Identify which cell holds the provided text, then report its [x, y] central coordinate. 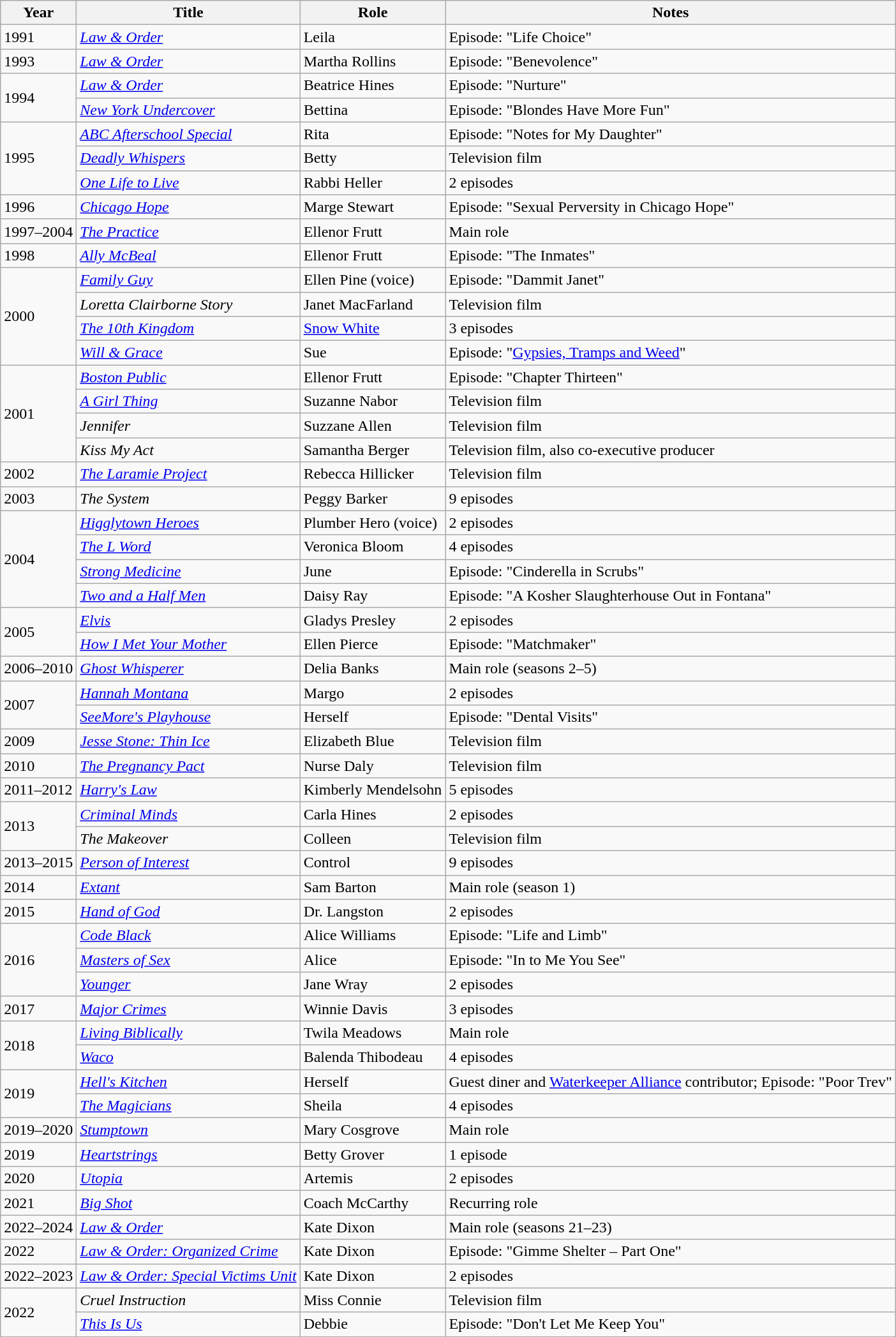
Rabbi Heller [373, 183]
Coach McCarthy [373, 1203]
2004 [38, 559]
New York Undercover [188, 110]
Episode: "Life Choice" [670, 37]
Colleen [373, 839]
Suzanne Nabor [373, 401]
Big Shot [188, 1203]
Episode: "In to Me You See" [670, 960]
Episode: "Nurture" [670, 86]
June [373, 571]
2010 [38, 766]
Guest diner and Waterkeeper Alliance contributor; Episode: "Poor Trev" [670, 1082]
2020 [38, 1179]
2001 [38, 414]
Person of Interest [188, 863]
Daisy Ray [373, 595]
Suzzane Allen [373, 426]
Deadly Whispers [188, 158]
Utopia [188, 1179]
Episode: "Dammit Janet" [670, 280]
Code Black [188, 936]
Kimberly Mendelsohn [373, 790]
Episode: "Sexual Perversity in Chicago Hope" [670, 207]
2014 [38, 887]
Debbie [373, 1324]
Sue [373, 353]
2007 [38, 705]
Episode: "Benevolence" [670, 61]
Episode: "Cinderella in Scrubs" [670, 571]
Beatrice Hines [373, 86]
2011–2012 [38, 790]
The Magicians [188, 1106]
2022–2024 [38, 1227]
Harry's Law [188, 790]
2000 [38, 316]
Episode: "Dental Visits" [670, 717]
A Girl Thing [188, 401]
1995 [38, 158]
Sam Barton [373, 887]
Title [188, 13]
Peggy Barker [373, 498]
Episode: "Life and Limb" [670, 936]
The L Word [188, 547]
Dr. Langston [373, 911]
Artemis [373, 1179]
1998 [38, 255]
Episode: "Gypsies, Tramps and Weed" [670, 353]
Rebecca Hillicker [373, 474]
Episode: "The Inmates" [670, 255]
Winnie Davis [373, 1008]
Jesse Stone: Thin Ice [188, 742]
Delia Banks [373, 668]
Recurring role [670, 1203]
2013 [38, 826]
Jane Wray [373, 984]
Plumber Hero (voice) [373, 523]
Ghost Whisperer [188, 668]
Alice [373, 960]
1994 [38, 98]
2013–2015 [38, 863]
One Life to Live [188, 183]
Balenda Thibodeau [373, 1057]
This Is Us [188, 1324]
Law & Order: Special Victims Unit [188, 1276]
Hannah Montana [188, 692]
Episode: "A Kosher Slaughterhouse Out in Fontana" [670, 595]
2006–2010 [38, 668]
2003 [38, 498]
Betty [373, 158]
Miss Connie [373, 1300]
Episode: "Chapter Thirteen" [670, 377]
2017 [38, 1008]
Television film, also co-executive producer [670, 450]
Ally McBeal [188, 255]
Chicago Hope [188, 207]
Elizabeth Blue [373, 742]
1997–2004 [38, 231]
Snow White [373, 329]
Nurse Daly [373, 766]
Control [373, 863]
Extant [188, 887]
2002 [38, 474]
Mary Cosgrove [373, 1130]
Younger [188, 984]
The Practice [188, 231]
Twila Meadows [373, 1033]
Year [38, 13]
Two and a Half Men [188, 595]
2018 [38, 1045]
Will & Grace [188, 353]
Notes [670, 13]
1991 [38, 37]
2016 [38, 960]
Criminal Minds [188, 814]
Elvis [188, 620]
Heartstrings [188, 1154]
Main role (seasons 2–5) [670, 668]
1993 [38, 61]
Alice Williams [373, 936]
Hand of God [188, 911]
The Laramie Project [188, 474]
Leila [373, 37]
Episode: "Matchmaker" [670, 644]
Episode: "Notes for My Daughter" [670, 134]
2019–2020 [38, 1130]
Veronica Bloom [373, 547]
Role [373, 13]
Main role (seasons 21–23) [670, 1227]
Sheila [373, 1106]
Rita [373, 134]
Ellen Pierce [373, 644]
1 episode [670, 1154]
Family Guy [188, 280]
The Pregnancy Pact [188, 766]
SeeMore's Playhouse [188, 717]
The Makeover [188, 839]
Betty Grover [373, 1154]
Janet MacFarland [373, 304]
Cruel Instruction [188, 1300]
Episode: "Blondes Have More Fun" [670, 110]
Jennifer [188, 426]
Living Biblically [188, 1033]
Higglytown Heroes [188, 523]
ABC Afterschool Special [188, 134]
Marge Stewart [373, 207]
5 episodes [670, 790]
Major Crimes [188, 1008]
2009 [38, 742]
Margo [373, 692]
2015 [38, 911]
Strong Medicine [188, 571]
2021 [38, 1203]
Hell's Kitchen [188, 1082]
2022–2023 [38, 1276]
Carla Hines [373, 814]
Ellen Pine (voice) [373, 280]
Main role (season 1) [670, 887]
The 10th Kingdom [188, 329]
The System [188, 498]
Law & Order: Organized Crime [188, 1251]
Masters of Sex [188, 960]
2005 [38, 632]
Samantha Berger [373, 450]
Stumptown [188, 1130]
Loretta Clairborne Story [188, 304]
Gladys Presley [373, 620]
How I Met Your Mother [188, 644]
Episode: "Gimme Shelter – Part One" [670, 1251]
Boston Public [188, 377]
1996 [38, 207]
Martha Rollins [373, 61]
Bettina [373, 110]
Kiss My Act [188, 450]
Waco [188, 1057]
Episode: "Don't Let Me Keep You" [670, 1324]
